Extract the (X, Y) coordinate from the center of the cell holding the provided text.  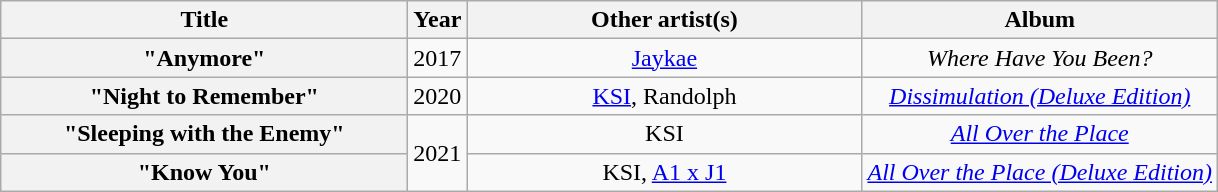
Where Have You Been? (1040, 58)
KSI, A1 x J1 (664, 172)
"Anymore" (204, 58)
KSI (664, 134)
Title (204, 20)
KSI, Randolph (664, 96)
Album (1040, 20)
Year (438, 20)
All Over the Place (Deluxe Edition) (1040, 172)
Dissimulation (Deluxe Edition) (1040, 96)
Other artist(s) (664, 20)
2020 (438, 96)
"Night to Remember" (204, 96)
2017 (438, 58)
"Sleeping with the Enemy" (204, 134)
All Over the Place (1040, 134)
Jaykae (664, 58)
2021 (438, 153)
"Know You" (204, 172)
